Detect which cell encompasses the target text, then output its (X, Y) center coordinate. 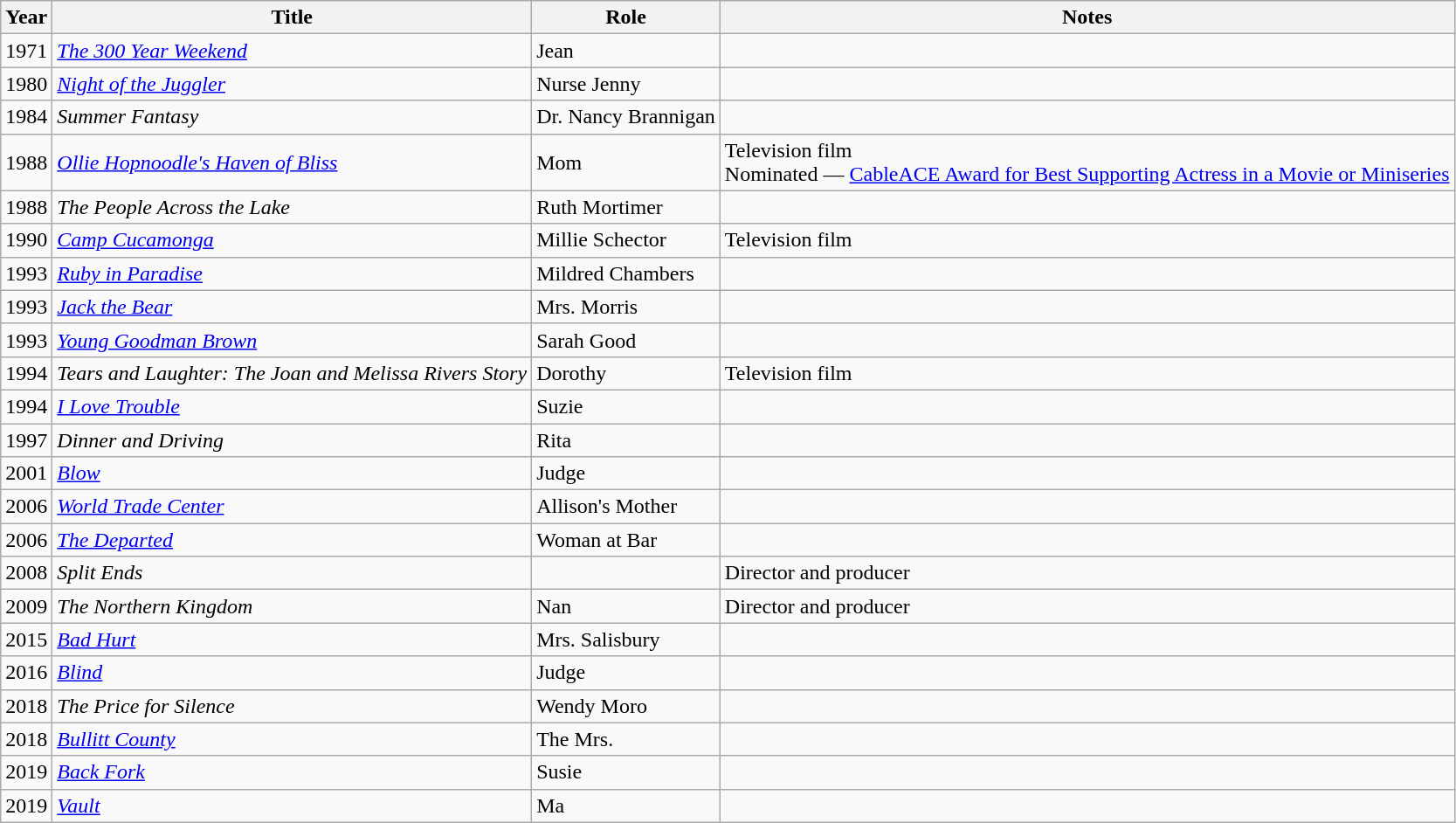
Blow (292, 474)
Nan (626, 606)
The People Across the Lake (292, 207)
Year (26, 17)
1984 (26, 117)
Woman at Bar (626, 540)
Wendy Moro (626, 706)
Summer Fantasy (292, 117)
1990 (26, 240)
Title (292, 17)
Dorothy (626, 373)
2015 (26, 640)
1971 (26, 51)
Mom (626, 163)
Dr. Nancy Brannigan (626, 117)
The Northern Kingdom (292, 606)
Role (626, 17)
Bad Hurt (292, 640)
Mrs. Salisbury (626, 640)
Notes (1087, 17)
Ollie Hopnoodle's Haven of Bliss (292, 163)
2001 (26, 474)
Mildred Chambers (626, 273)
Camp Cucamonga (292, 240)
Susie (626, 772)
1997 (26, 439)
2008 (26, 573)
Millie Schector (626, 240)
Mrs. Morris (626, 307)
World Trade Center (292, 507)
Television filmNominated — CableACE Award for Best Supporting Actress in a Movie or Miniseries (1087, 163)
Suzie (626, 406)
2016 (26, 673)
Ruth Mortimer (626, 207)
Young Goodman Brown (292, 340)
The Departed (292, 540)
1980 (26, 84)
I Love Trouble (292, 406)
Sarah Good (626, 340)
Allison's Mother (626, 507)
Night of the Juggler (292, 84)
Back Fork (292, 772)
Rita (626, 439)
Tears and Laughter: The Joan and Melissa Rivers Story (292, 373)
Nurse Jenny (626, 84)
Jack the Bear (292, 307)
Dinner and Driving (292, 439)
Bullitt County (292, 739)
Vault (292, 806)
Jean (626, 51)
The Mrs. (626, 739)
Ruby in Paradise (292, 273)
2009 (26, 606)
Ma (626, 806)
Split Ends (292, 573)
The 300 Year Weekend (292, 51)
The Price for Silence (292, 706)
Blind (292, 673)
